Locate the cell with the specified text and output its (x, y) center coordinate. 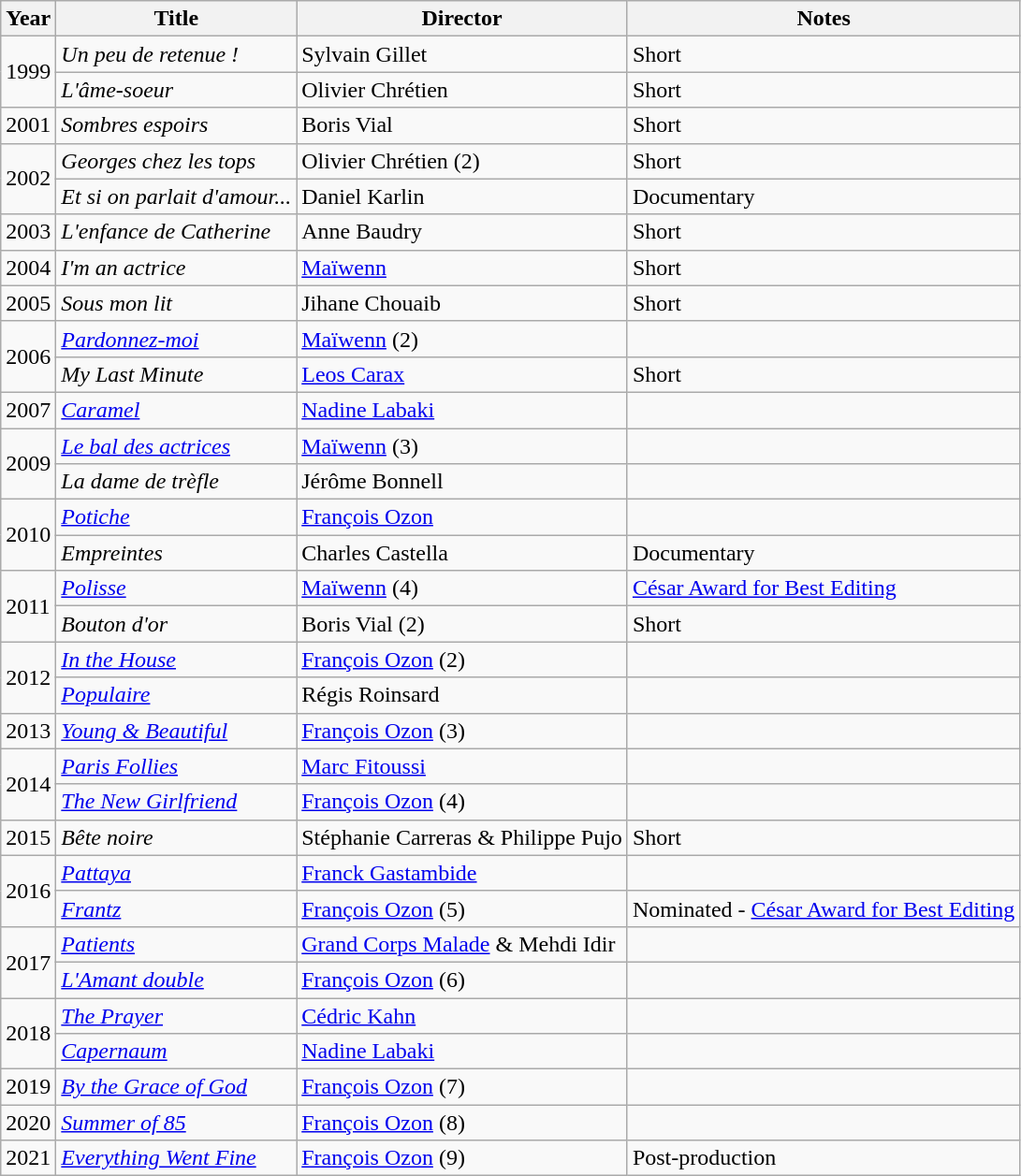
La dame de trèfle (176, 482)
Populaire (176, 695)
Sombres espoirs (176, 125)
François Ozon (8) (462, 1123)
Maïwenn (462, 268)
The New Girlfriend (176, 802)
Jihane Chouaib (462, 303)
2012 (28, 677)
François Ozon (4) (462, 802)
Charles Castella (462, 553)
2005 (28, 303)
Boris Vial (462, 125)
The Prayer (176, 1015)
Anne Baudry (462, 232)
Nominated - César Award for Best Editing (824, 908)
2006 (28, 356)
Régis Roinsard (462, 695)
2010 (28, 535)
Olivier Chrétien (462, 90)
My Last Minute (176, 374)
L'Amant double (176, 980)
2003 (28, 232)
2018 (28, 1033)
Everything Went Fine (176, 1158)
François Ozon (6) (462, 980)
Grand Corps Malade & Mehdi Idir (462, 944)
1999 (28, 72)
Maïwenn (4) (462, 588)
Stéphanie Carreras & Philippe Pujo (462, 837)
2016 (28, 891)
Post-production (824, 1158)
François Ozon (9) (462, 1158)
L'âme-soeur (176, 90)
Daniel Karlin (462, 196)
Maïwenn (2) (462, 339)
François Ozon (5) (462, 908)
Un peu de retenue ! (176, 54)
César Award for Best Editing (824, 588)
Title (176, 19)
Jérôme Bonnell (462, 482)
François Ozon (2) (462, 660)
Le bal des actrices (176, 446)
I'm an actrice (176, 268)
Et si on parlait d'amour... (176, 196)
Year (28, 19)
In the House (176, 660)
Patients (176, 944)
2009 (28, 464)
Pattaya (176, 873)
Paris Follies (176, 766)
Maïwenn (3) (462, 446)
By the Grace of God (176, 1087)
Bouton d'or (176, 624)
Young & Beautiful (176, 731)
François Ozon (3) (462, 731)
2002 (28, 179)
Notes (824, 19)
François Ozon (462, 517)
Summer of 85 (176, 1123)
2013 (28, 731)
2011 (28, 606)
Pardonnez-moi (176, 339)
Sylvain Gillet (462, 54)
Marc Fitoussi (462, 766)
Sous mon lit (176, 303)
Frantz (176, 908)
2019 (28, 1087)
Boris Vial (2) (462, 624)
Cédric Kahn (462, 1015)
Georges chez les tops (176, 161)
Leos Carax (462, 374)
2021 (28, 1158)
Olivier Chrétien (2) (462, 161)
Franck Gastambide (462, 873)
2014 (28, 784)
Capernaum (176, 1052)
Caramel (176, 410)
2004 (28, 268)
2020 (28, 1123)
2015 (28, 837)
L'enfance de Catherine (176, 232)
Polisse (176, 588)
Bête noire (176, 837)
François Ozon (7) (462, 1087)
2007 (28, 410)
Potiche (176, 517)
2017 (28, 962)
2001 (28, 125)
Empreintes (176, 553)
Director (462, 19)
